Return [X, Y] of the center of cell containing provided text 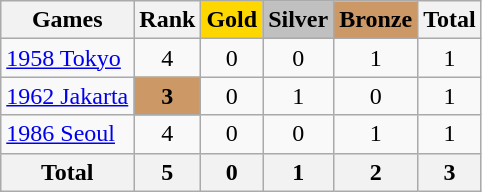
Rank [168, 20]
Gold [232, 20]
2 [376, 172]
1962 Jakarta [68, 96]
Silver [298, 20]
5 [168, 172]
1986 Seoul [68, 134]
Games [68, 20]
1958 Tokyo [68, 58]
Bronze [376, 20]
